Return the (x, y) coordinate for the center point of the cell that contains the specified text.  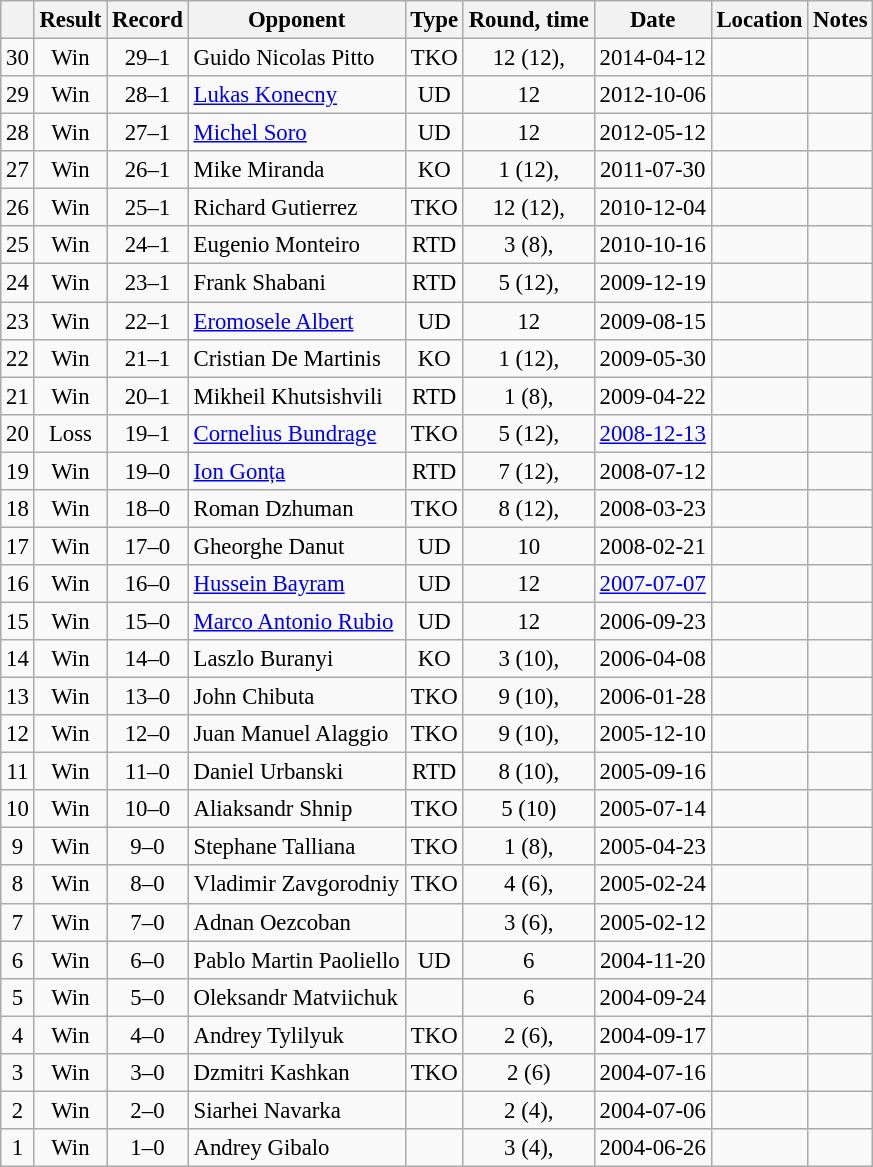
26–1 (148, 170)
2 (6) (528, 1073)
2004-07-06 (652, 1110)
Location (760, 20)
Stephane Talliana (296, 847)
5 (10) (528, 809)
2006-01-28 (652, 697)
2004-11-20 (652, 960)
5–0 (148, 997)
Record (148, 20)
3 (4), (528, 1148)
2 (4), (528, 1110)
19 (18, 471)
Round, time (528, 20)
Cristian De Martinis (296, 358)
2010-12-04 (652, 208)
Frank Shabani (296, 283)
Eugenio Monteiro (296, 245)
8 (18, 885)
7–0 (148, 922)
2005-04-23 (652, 847)
16–0 (148, 584)
9–0 (148, 847)
2014-04-12 (652, 58)
23 (18, 321)
2005-02-12 (652, 922)
Notes (840, 20)
Mikheil Khutsishvili (296, 396)
14–0 (148, 659)
Pablo Martin Paoliello (296, 960)
4 (18, 1035)
30 (18, 58)
21–1 (148, 358)
24–1 (148, 245)
Dzmitri Kashkan (296, 1073)
18 (18, 509)
2008-12-13 (652, 433)
4–0 (148, 1035)
23–1 (148, 283)
22 (18, 358)
2012-10-06 (652, 95)
Marco Antonio Rubio (296, 621)
26 (18, 208)
6–0 (148, 960)
2–0 (148, 1110)
24 (18, 283)
Date (652, 20)
15 (18, 621)
10–0 (148, 809)
Roman Dzhuman (296, 509)
3 (18, 1073)
2 (6), (528, 1035)
2009-08-15 (652, 321)
Opponent (296, 20)
2006-09-23 (652, 621)
15–0 (148, 621)
25–1 (148, 208)
3 (8), (528, 245)
2004-09-24 (652, 997)
14 (18, 659)
2004-06-26 (652, 1148)
2008-02-21 (652, 546)
2005-07-14 (652, 809)
Cornelius Bundrage (296, 433)
25 (18, 245)
2007-07-07 (652, 584)
2 (18, 1110)
21 (18, 396)
8 (12), (528, 509)
Eromosele Albert (296, 321)
19–1 (148, 433)
22–1 (148, 321)
Richard Gutierrez (296, 208)
2004-09-17 (652, 1035)
Type (434, 20)
2006-04-08 (652, 659)
29 (18, 95)
2008-03-23 (652, 509)
Hussein Bayram (296, 584)
17–0 (148, 546)
20–1 (148, 396)
11–0 (148, 772)
2005-09-16 (652, 772)
John Chibuta (296, 697)
1 (18, 1148)
Guido Nicolas Pitto (296, 58)
3 (10), (528, 659)
13 (18, 697)
27 (18, 170)
2004-07-16 (652, 1073)
Gheorghe Danut (296, 546)
13–0 (148, 697)
3–0 (148, 1073)
5 (18, 997)
2005-02-24 (652, 885)
8–0 (148, 885)
2008-07-12 (652, 471)
12–0 (148, 734)
Adnan Oezcoban (296, 922)
Daniel Urbanski (296, 772)
19–0 (148, 471)
Aliaksandr Shnip (296, 809)
11 (18, 772)
Laszlo Buranyi (296, 659)
2009-04-22 (652, 396)
Result (70, 20)
Oleksandr Matviichuk (296, 997)
Juan Manuel Alaggio (296, 734)
Vladimir Zavgorodniy (296, 885)
8 (10), (528, 772)
28–1 (148, 95)
Siarhei Navarka (296, 1110)
18–0 (148, 509)
7 (12), (528, 471)
Loss (70, 433)
28 (18, 133)
20 (18, 433)
2009-05-30 (652, 358)
3 (6), (528, 922)
Mike Miranda (296, 170)
Andrey Gibalo (296, 1148)
2005-12-10 (652, 734)
Ion Gonța (296, 471)
2011-07-30 (652, 170)
Michel Soro (296, 133)
1–0 (148, 1148)
2012-05-12 (652, 133)
Andrey Tylilyuk (296, 1035)
7 (18, 922)
4 (6), (528, 885)
Lukas Konecny (296, 95)
2010-10-16 (652, 245)
17 (18, 546)
27–1 (148, 133)
16 (18, 584)
2009-12-19 (652, 283)
9 (18, 847)
29–1 (148, 58)
